Return the (X, Y) coordinate for the center point of the cell that contains the specified text.  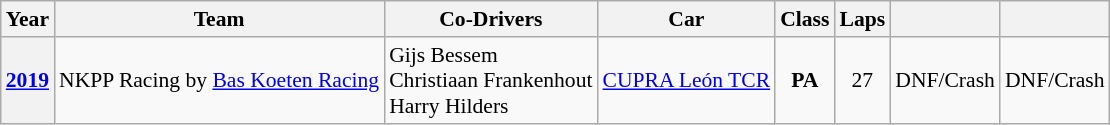
Gijs Bessem Christiaan Frankenhout Harry Hilders (490, 80)
PA (804, 80)
27 (862, 80)
Car (687, 19)
2019 (28, 80)
Laps (862, 19)
CUPRA León TCR (687, 80)
Class (804, 19)
NKPP Racing by Bas Koeten Racing (219, 80)
Team (219, 19)
Year (28, 19)
Co-Drivers (490, 19)
